Detect which cell encompasses the target text, then output its (X, Y) center coordinate. 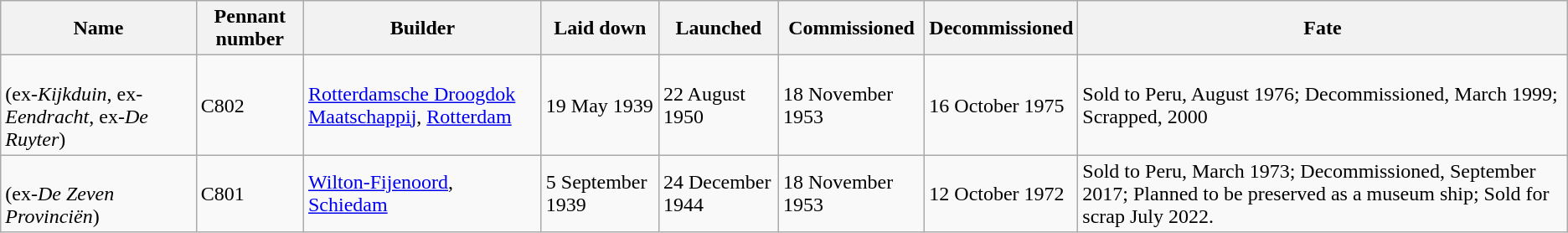
Pennant number (250, 28)
(ex-De Zeven Provinciën) (99, 194)
Sold to Peru, August 1976; Decommissioned, March 1999; Scrapped, 2000 (1323, 106)
24 December 1944 (719, 194)
Fate (1323, 28)
Decommissioned (1002, 28)
16 October 1975 (1002, 106)
C802 (250, 106)
5 September 1939 (600, 194)
C801 (250, 194)
Commissioned (851, 28)
19 May 1939 (600, 106)
Sold to Peru, March 1973; Decommissioned, September 2017; Planned to be preserved as a museum ship; Sold for scrap July 2022. (1323, 194)
Laid down (600, 28)
(ex-Kijkduin, ex-Eendracht, ex-De Ruyter) (99, 106)
Wilton-Fijenoord, Schiedam (422, 194)
Builder (422, 28)
12 October 1972 (1002, 194)
Name (99, 28)
Launched (719, 28)
Rotterdamsche Droogdok Maatschappij, Rotterdam (422, 106)
22 August 1950 (719, 106)
